Search for the cell housing the specified text and yield its [x, y] center coordinate. 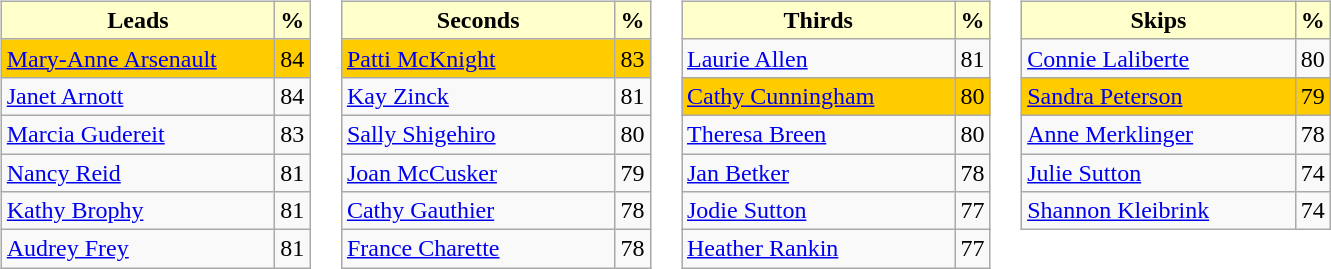
Kathy Brophy [138, 211]
Cathy Cunningham [819, 96]
Sally Shigehiro [478, 134]
Cathy Gauthier [478, 211]
Seconds [478, 20]
Sandra Peterson [1159, 96]
Audrey Frey [138, 249]
Shannon Kleibrink [1159, 211]
Kay Zinck [478, 96]
Nancy Reid [138, 173]
Jodie Sutton [819, 211]
Janet Arnott [138, 96]
Theresa Breen [819, 134]
Leads [138, 20]
Joan McCusker [478, 173]
Patti McKnight [478, 58]
Thirds [819, 20]
Marcia Gudereit [138, 134]
Jan Betker [819, 173]
Julie Sutton [1159, 173]
Connie Laliberte [1159, 58]
France Charette [478, 249]
Mary-Anne Arsenault [138, 58]
Laurie Allen [819, 58]
Skips [1159, 20]
Heather Rankin [819, 249]
Anne Merklinger [1159, 134]
